For the text-containing cell, return its midpoint in (x, y) coordinate format. 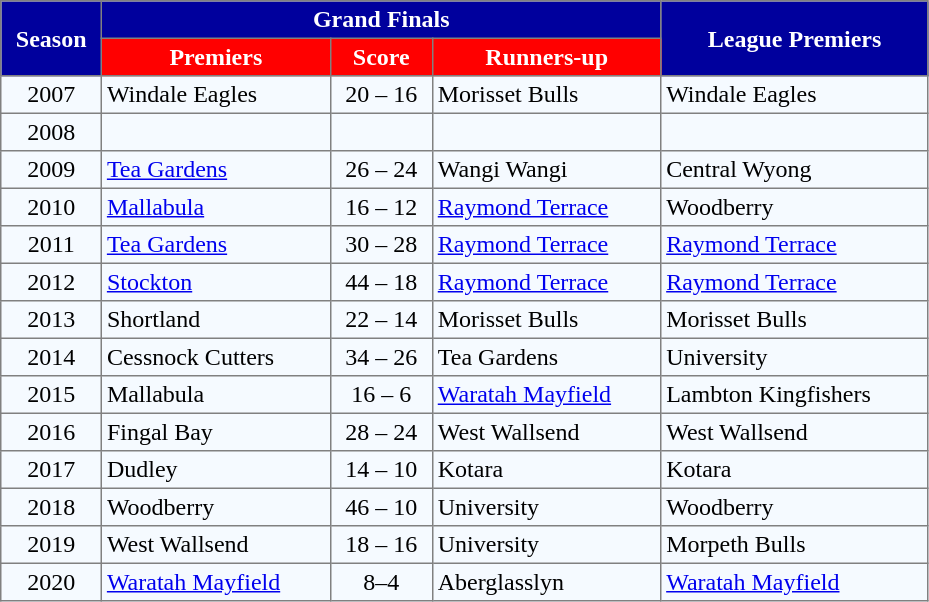
34 – 26 (381, 357)
2019 (52, 545)
Season (52, 38)
16 – 12 (381, 207)
2007 (52, 95)
Dudley (216, 470)
2008 (52, 132)
Fingal Bay (216, 432)
22 – 14 (381, 320)
Stockton (216, 282)
Central Wyong (794, 170)
2013 (52, 320)
20 – 16 (381, 95)
Runners-up (547, 57)
Shortland (216, 320)
2011 (52, 245)
2020 (52, 582)
2009 (52, 170)
8–4 (381, 582)
14 – 10 (381, 470)
18 – 16 (381, 545)
16 – 6 (381, 395)
2018 (52, 507)
Morpeth Bulls (794, 545)
46 – 10 (381, 507)
44 – 18 (381, 282)
Wangi Wangi (547, 170)
Grand Finals (382, 20)
2010 (52, 207)
Score (381, 57)
28 – 24 (381, 432)
Lambton Kingfishers (794, 395)
Cessnock Cutters (216, 357)
26 – 24 (381, 170)
Premiers (216, 57)
2016 (52, 432)
Aberglasslyn (547, 582)
2014 (52, 357)
2017 (52, 470)
2012 (52, 282)
League Premiers (794, 38)
2015 (52, 395)
30 – 28 (381, 245)
